Return [x, y] of the center of cell containing provided text 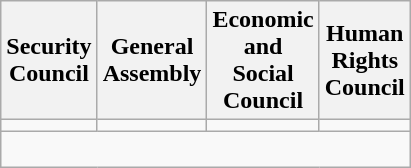
Human Rights Council [364, 60]
Security Council [49, 60]
Economic and Social Council [263, 60]
General Assembly [152, 60]
